Return the [x, y] coordinate for the center point of the cell that contains the specified text.  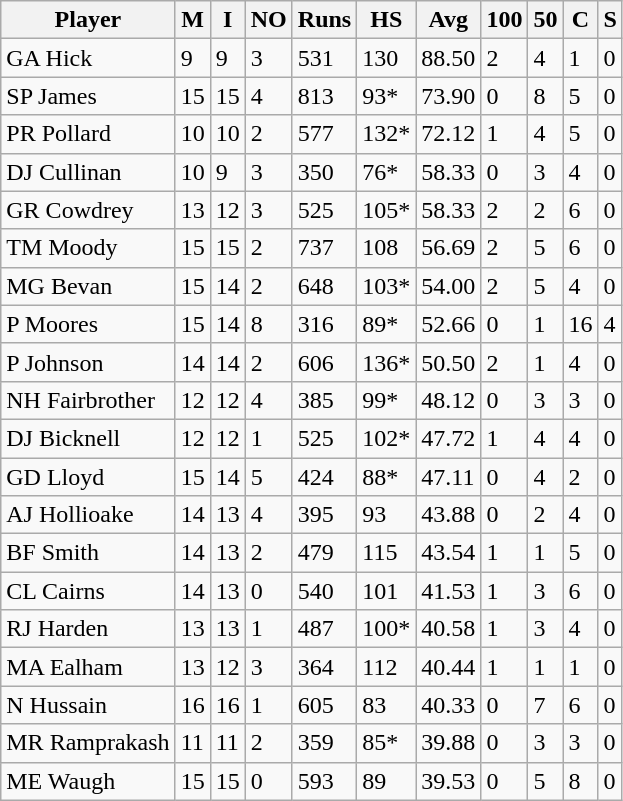
NH Fairbrother [88, 400]
100 [504, 20]
316 [324, 324]
47.11 [448, 477]
99* [386, 400]
GD Lloyd [88, 477]
76* [386, 172]
737 [324, 248]
83 [386, 705]
88* [386, 477]
101 [386, 591]
39.53 [448, 781]
N Hussain [88, 705]
CL Cairns [88, 591]
P Moores [88, 324]
89 [386, 781]
593 [324, 781]
MR Ramprakash [88, 743]
Avg [448, 20]
85* [386, 743]
40.44 [448, 667]
PR Pollard [88, 134]
648 [324, 286]
GR Cowdrey [88, 210]
73.90 [448, 96]
132* [386, 134]
40.58 [448, 629]
359 [324, 743]
103* [386, 286]
385 [324, 400]
43.54 [448, 553]
DJ Cullinan [88, 172]
424 [324, 477]
105* [386, 210]
479 [324, 553]
540 [324, 591]
136* [386, 362]
MG Bevan [88, 286]
112 [386, 667]
93 [386, 515]
50 [546, 20]
93* [386, 96]
DJ Bicknell [88, 438]
Runs [324, 20]
350 [324, 172]
Player [88, 20]
364 [324, 667]
56.69 [448, 248]
ME Waugh [88, 781]
AJ Hollioake [88, 515]
I [228, 20]
48.12 [448, 400]
531 [324, 58]
S [610, 20]
HS [386, 20]
606 [324, 362]
GA Hick [88, 58]
100* [386, 629]
TM Moody [88, 248]
88.50 [448, 58]
395 [324, 515]
115 [386, 553]
605 [324, 705]
SP James [88, 96]
MA Ealham [88, 667]
40.33 [448, 705]
130 [386, 58]
M [192, 20]
50.50 [448, 362]
108 [386, 248]
487 [324, 629]
102* [386, 438]
P Johnson [88, 362]
54.00 [448, 286]
89* [386, 324]
41.53 [448, 591]
39.88 [448, 743]
813 [324, 96]
577 [324, 134]
NO [268, 20]
72.12 [448, 134]
BF Smith [88, 553]
7 [546, 705]
52.66 [448, 324]
43.88 [448, 515]
47.72 [448, 438]
C [580, 20]
RJ Harden [88, 629]
